Return the [X, Y] coordinate for the center point of the cell that contains the specified text.  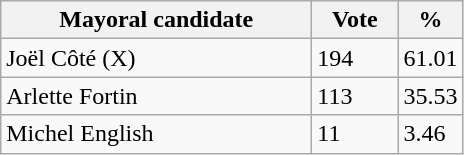
61.01 [430, 58]
113 [355, 96]
Joël Côté (X) [156, 58]
% [430, 20]
194 [355, 58]
Arlette Fortin [156, 96]
Vote [355, 20]
11 [355, 134]
Michel English [156, 134]
35.53 [430, 96]
3.46 [430, 134]
Mayoral candidate [156, 20]
